Determine the [X, Y] coordinate at the center of the cell enclosing the given text.  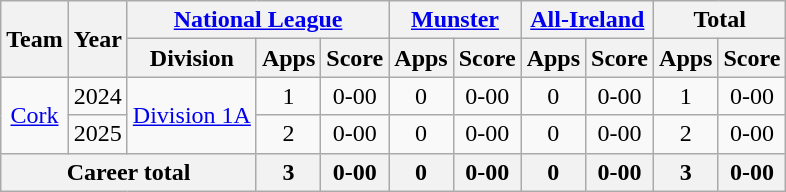
2024 [98, 96]
Career total [129, 172]
Team [35, 39]
Year [98, 39]
Division 1A [192, 115]
All-Ireland [587, 20]
Munster [455, 20]
2025 [98, 134]
Total [720, 20]
Cork [35, 115]
Division [192, 58]
National League [258, 20]
